Extract the [x, y] coordinate from the center of the cell holding the provided text.  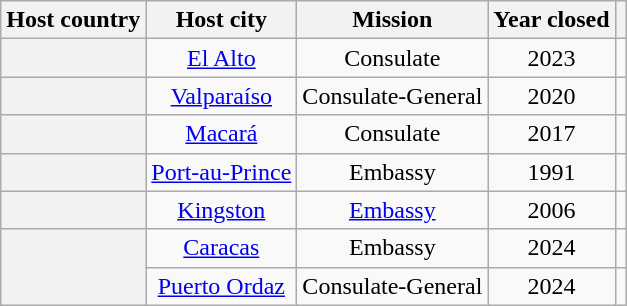
2020 [552, 96]
2017 [552, 134]
1991 [552, 172]
2006 [552, 210]
Puerto Ordaz [222, 286]
Year closed [552, 20]
Host city [222, 20]
Caracas [222, 248]
Valparaíso [222, 96]
2023 [552, 58]
Mission [392, 20]
Macará [222, 134]
Kingston [222, 210]
Host country [74, 20]
El Alto [222, 58]
Port-au-Prince [222, 172]
